Capture the cell that displays the provided text and extract its [X, Y] central coordinate. 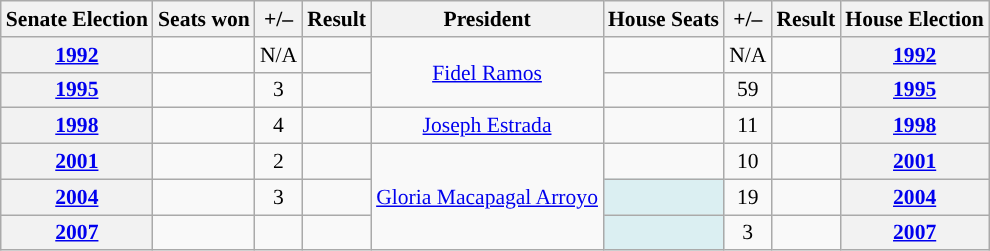
Seats won [204, 19]
11 [748, 126]
59 [748, 90]
Gloria Macapagal Arroyo [487, 198]
19 [748, 197]
President [487, 19]
Fidel Ramos [487, 72]
House Seats [664, 19]
4 [278, 126]
Joseph Estrada [487, 126]
House Election [914, 19]
Senate Election [77, 19]
2 [278, 162]
10 [748, 162]
